For the text-containing cell, return its midpoint in (X, Y) coordinate format. 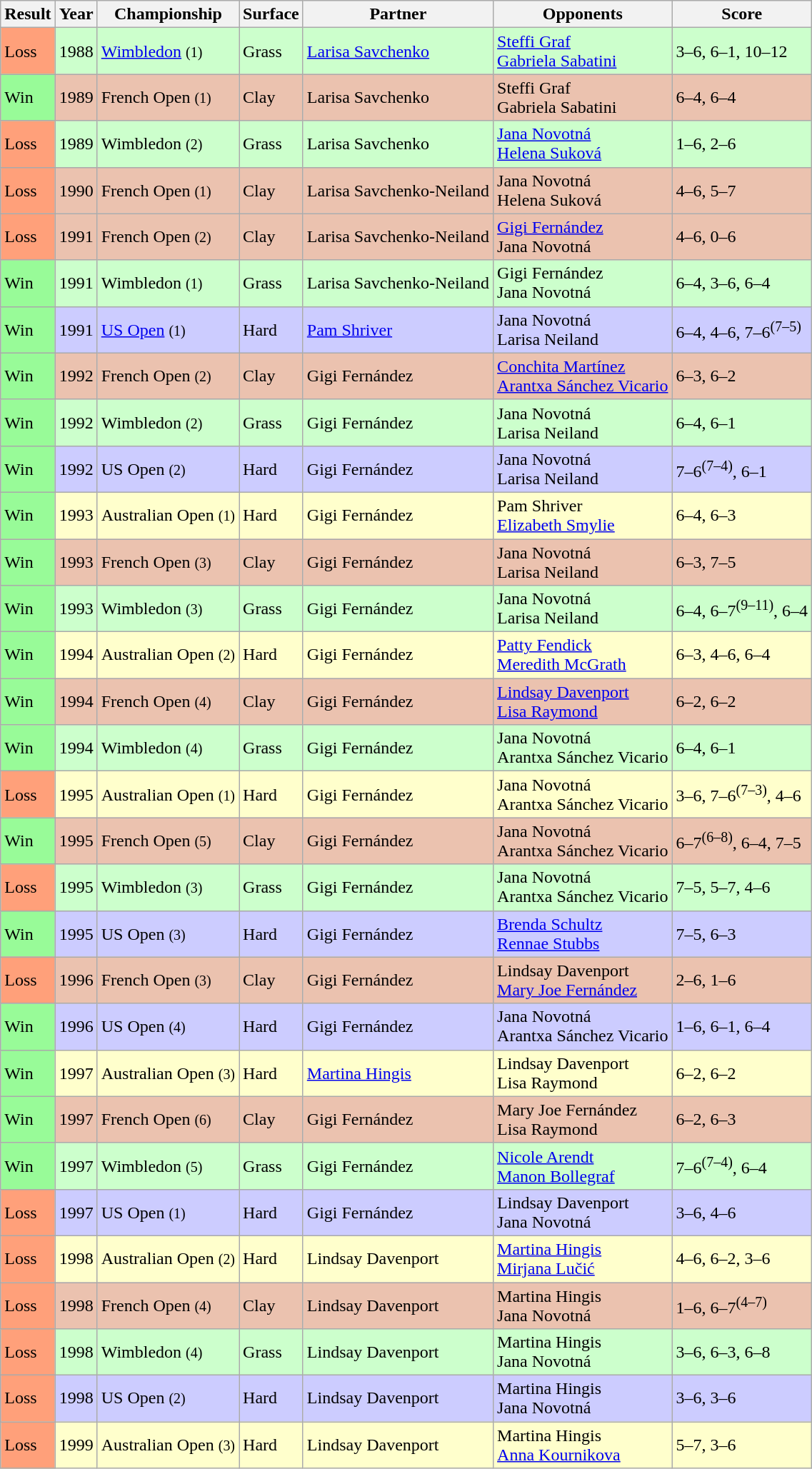
Lindsay Davenport Jana Novotná (583, 1213)
1–6, 6–7(4–7) (742, 1305)
Surface (271, 14)
US Open (4) (168, 1027)
3–6, 3–6 (742, 1398)
2–6, 1–6 (742, 980)
7–5, 6–3 (742, 934)
Result (28, 14)
Nicole Arendt Manon Bollegraf (583, 1165)
Year (76, 14)
5–7, 3–6 (742, 1445)
6–2, 6–3 (742, 1120)
Wimbledon (5) (168, 1165)
6–4, 6–7(9–11), 6–4 (742, 608)
7–6(7–4), 6–1 (742, 468)
1999 (76, 1445)
3–6, 7–6(7–3), 4–6 (742, 794)
6–3, 4–6, 6–4 (742, 656)
Partner (398, 14)
7–5, 5–7, 4–6 (742, 887)
1–6, 6–1, 6–4 (742, 1027)
Championship (168, 14)
French Open (6) (168, 1120)
4–6, 0–6 (742, 237)
6–4, 4–6, 7–6(7–5) (742, 330)
1988 (76, 51)
4–6, 5–7 (742, 190)
Pam Shriver Elizabeth Smylie (583, 516)
Opponents (583, 14)
Mary Joe Fernández Lisa Raymond (583, 1120)
Score (742, 14)
US Open (3) (168, 934)
6–4, 3–6, 6–4 (742, 283)
3–6, 6–1, 10–12 (742, 51)
French Open (5) (168, 841)
4–6, 6–2, 3–6 (742, 1258)
Lindsay Davenport Mary Joe Fernández (583, 980)
1–6, 2–6 (742, 144)
3–6, 6–3, 6–8 (742, 1353)
6–7(6–8), 6–4, 7–5 (742, 841)
Pam Shriver (398, 330)
6–3, 6–2 (742, 376)
6–4, 6–3 (742, 516)
Patty Fendick Meredith McGrath (583, 656)
Conchita Martínez Arantxa Sánchez Vicario (583, 376)
Martina Hingis Mirjana Lučić (583, 1258)
6–3, 7–5 (742, 561)
Brenda Schultz Rennae Stubbs (583, 934)
Martina Hingis (398, 1073)
7–6(7–4), 6–4 (742, 1165)
3–6, 4–6 (742, 1213)
1990 (76, 190)
Martina Hingis Anna Kournikova (583, 1445)
6–4, 6–4 (742, 97)
